Locate the cell with the specified text and output its [X, Y] center coordinate. 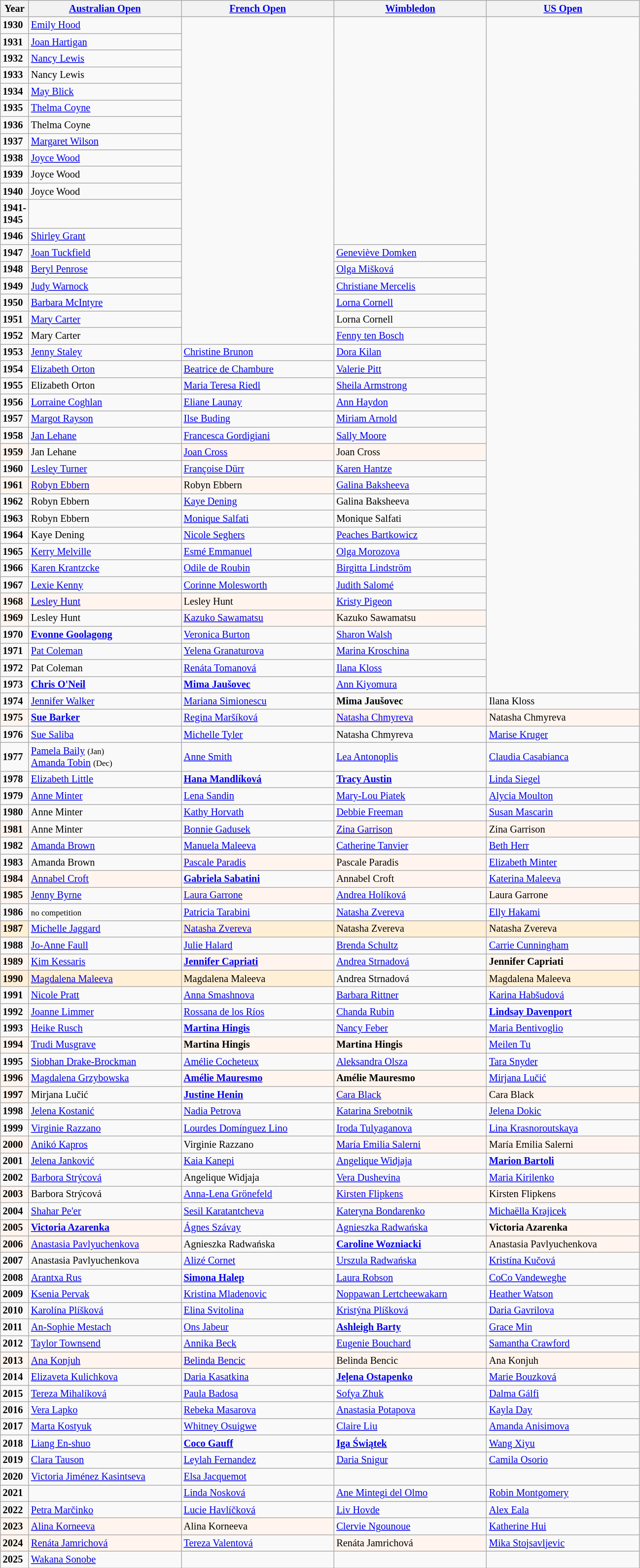
Amélie Cocheteux [258, 1061]
Grace Min [563, 1327]
Mariana Simionescu [258, 701]
Judith Salomé [410, 585]
Shirley Grant [105, 236]
Noppawan Lertcheewakarn [410, 1294]
Debbie Freeman [410, 812]
1981 [15, 829]
1975 [15, 718]
Maria Bentivoglio [563, 1028]
2005 [15, 1228]
Iga Świątek [410, 1443]
Vera Lapko [105, 1410]
Nicole Pratt [105, 995]
Tracy Austin [410, 779]
1950 [15, 302]
Alizé Cornet [258, 1261]
Mary-Lou Piatek [410, 796]
Elizaveta Kulichkova [105, 1377]
Ágnes Szávay [258, 1228]
1970 [15, 635]
Elsa Jacquemot [258, 1476]
Marta Kostyuk [105, 1426]
Ilse Buding [258, 419]
2014 [15, 1377]
1963 [15, 518]
2023 [15, 1526]
1948 [15, 269]
1982 [15, 846]
Valerie Pitt [410, 369]
Ons Jabeur [258, 1327]
1956 [15, 402]
Kateryna Bondarenko [410, 1211]
1949 [15, 286]
Emily Hood [105, 25]
Annika Beck [258, 1344]
Chanda Rubin [410, 1012]
1986 [15, 912]
Liv Hovde [410, 1510]
Arantxa Rus [105, 1277]
Claudia Casabianca [563, 757]
Samantha Crawford [563, 1344]
Brenda Schultz [410, 945]
Alycia Moulton [563, 796]
2013 [15, 1360]
Simona Halep [258, 1277]
1930 [15, 25]
Michelle Jaggard [105, 929]
1999 [15, 1128]
Evonne Goolagong [105, 635]
Laura Robson [410, 1277]
1984 [15, 879]
Sesil Karatantcheva [258, 1211]
1938 [15, 158]
Sue Saliba [105, 734]
Anna-Lena Grönefeld [258, 1194]
Alex Eala [563, 1510]
1952 [15, 336]
Tereza Mihalíková [105, 1393]
Regina Maršíková [258, 718]
1994 [15, 1045]
Joanne Limmer [105, 1012]
Joan Tuckfield [105, 253]
Odile de Roubin [258, 568]
Jelena Janković [105, 1161]
Aleksandra Olsza [410, 1061]
Kaia Kanepi [258, 1161]
Elizabeth Little [105, 779]
Margaret Wilson [105, 142]
2020 [15, 1476]
Fenny ten Bosch [410, 336]
Mika Stojsavljevic [563, 1543]
French Open [258, 8]
Marion Bartoli [563, 1161]
2025 [15, 1560]
2016 [15, 1410]
Hana Mandlíková [258, 779]
Magdalena Grzybowska [105, 1078]
Ashleigh Barty [410, 1327]
Lourdes Domínguez Lino [258, 1128]
Elizabeth Minter [563, 862]
Wang Xiyu [563, 1443]
Paula Badosa [258, 1393]
Patricia Tarabini [258, 912]
Julie Halard [258, 945]
1957 [15, 419]
1977 [15, 757]
Claire Liu [410, 1426]
Margot Rayson [105, 419]
Sofya Zhuk [410, 1393]
2009 [15, 1294]
Marie Bouzková [563, 1377]
Jennifer Walker [105, 701]
1973 [15, 685]
Andrea Holíková [410, 895]
Beryl Penrose [105, 269]
1996 [15, 1078]
Coco Gauff [258, 1443]
Olga Morozova [410, 551]
1934 [15, 92]
Nicole Seghers [258, 535]
1958 [15, 436]
Manuela Maleeva [258, 846]
2006 [15, 1244]
Christine Brunon [258, 352]
US Open [563, 8]
CoCo Vandeweghe [563, 1277]
1959 [15, 452]
Urszula Radwańska [410, 1261]
2018 [15, 1443]
Taylor Townsend [105, 1344]
Catherine Tanvier [410, 846]
2019 [15, 1460]
Daria Snigur [410, 1460]
Caroline Wozniacki [410, 1244]
Eugenie Bouchard [410, 1344]
1990 [15, 979]
Dora Kilan [410, 352]
Robin Montgomery [563, 1493]
2024 [15, 1543]
Wimbledon [410, 8]
Kristína Kučová [563, 1261]
Susan Mascarin [563, 812]
Bonnie Gadusek [258, 829]
Kristy Pigeon [410, 601]
1978 [15, 779]
1980 [15, 812]
1995 [15, 1061]
1988 [15, 945]
May Blick [105, 92]
Ksenia Pervak [105, 1294]
Nadia Petrova [258, 1111]
1940 [15, 191]
1993 [15, 1028]
1936 [15, 125]
2022 [15, 1510]
Jeļena Ostapenko [410, 1377]
Vera Dushevina [410, 1178]
Peaches Bartkowicz [410, 535]
Birgitta Lindström [410, 568]
Clervie Ngounoue [410, 1526]
1965 [15, 551]
1954 [15, 369]
Linda Siegel [563, 779]
1932 [15, 58]
Kristýna Plíšková [410, 1311]
Kayla Day [563, 1410]
Tereza Valentová [258, 1543]
2012 [15, 1344]
2004 [15, 1211]
Daria Gavrilova [563, 1311]
Kim Kessaris [105, 962]
Lesley Turner [105, 469]
2017 [15, 1426]
2000 [15, 1144]
Kristina Mladenovic [258, 1294]
Lindsay Davenport [563, 1012]
1989 [15, 962]
Katherine Hui [563, 1526]
2015 [15, 1393]
1992 [15, 1012]
1976 [15, 734]
Sheila Armstrong [410, 386]
2008 [15, 1277]
1985 [15, 895]
2003 [15, 1194]
Carrie Cunningham [563, 945]
Chris O'Neil [105, 685]
Francesca Gordigiani [258, 436]
1955 [15, 386]
1969 [15, 618]
1964 [15, 535]
1931 [15, 42]
Anikó Kapros [105, 1144]
2011 [15, 1327]
Elly Hakami [563, 912]
1972 [15, 668]
1935 [15, 108]
Marina Kroschina [410, 651]
1953 [15, 352]
Daria Kasatkina [258, 1377]
Lorraine Coghlan [105, 402]
Renáta Tomanová [258, 668]
Miriam Arnold [410, 419]
Kathy Horvath [258, 812]
2010 [15, 1311]
1997 [15, 1094]
Marise Kruger [563, 734]
Sally Moore [410, 436]
Sharon Walsh [410, 635]
1979 [15, 796]
Jelena Dokic [563, 1111]
Petra Marčinko [105, 1510]
1960 [15, 469]
Jelena Kostanić [105, 1111]
Lucie Havlíčková [258, 1510]
Trudi Musgrave [105, 1045]
Corinne Molesworth [258, 585]
Karen Hantze [410, 469]
Clara Tauson [105, 1460]
Gabriela Sabatini [258, 879]
Anna Smashnova [258, 995]
Anne Smith [258, 757]
2002 [15, 1178]
Dalma Gálfi [563, 1393]
1946 [15, 236]
Esmé Emmanuel [258, 551]
Linda Nosková [258, 1493]
Michelle Tyler [258, 734]
An-Sophie Mestach [105, 1327]
Judy Warnock [105, 286]
1941-1945 [15, 214]
Wakana Sonobe [105, 1560]
Olga Mišková [410, 269]
Whitney Osuigwe [258, 1426]
Camila Osorio [563, 1460]
Kerry Melville [105, 551]
Lea Antonoplis [410, 757]
Jenny Staley [105, 352]
Maria Teresa Riedl [258, 386]
Geneviève Domken [410, 253]
1991 [15, 995]
Year [15, 8]
1967 [15, 585]
Ann Kiyomura [410, 685]
1947 [15, 253]
Nancy Feber [410, 1028]
Beatrice de Chambure [258, 369]
Pamela Baily (Jan) Amanda Tobin (Dec) [105, 757]
Justine Henin [258, 1094]
Rossana de los Ríos [258, 1012]
Leylah Fernandez [258, 1460]
1998 [15, 1111]
1939 [15, 175]
Veronica Burton [258, 635]
Sue Barker [105, 718]
Lina Krasnoroutskaya [563, 1128]
Siobhan Drake-Brockman [105, 1061]
1974 [15, 701]
Meilen Tu [563, 1045]
Françoise Dürr [258, 469]
1937 [15, 142]
Katarina Srebotnik [410, 1111]
1933 [15, 75]
Anastasia Potapova [410, 1410]
Heike Rusch [105, 1028]
1962 [15, 502]
Barbara Rittner [410, 995]
1983 [15, 862]
Karolína Plíšková [105, 1311]
Elina Svitolina [258, 1311]
Jo-Anne Faull [105, 945]
Tara Snyder [563, 1061]
Karina Habšudová [563, 995]
2001 [15, 1161]
Rebeka Masarova [258, 1410]
1971 [15, 651]
Heather Watson [563, 1294]
Jenny Byrne [105, 895]
no competition [105, 912]
Victoria Jiménez Kasintseva [105, 1476]
Ann Haydon [410, 402]
Christiane Mercelis [410, 286]
1966 [15, 568]
1987 [15, 929]
Karen Krantzcke [105, 568]
Liang En-shuo [105, 1443]
Lexie Kenny [105, 585]
Australian Open [105, 8]
Ane Mintegi del Olmo [410, 1493]
1961 [15, 485]
2007 [15, 1261]
Amanda Anisimova [563, 1426]
Maria Kirilenko [563, 1178]
Lena Sandin [258, 796]
Iroda Tulyaganova [410, 1128]
Katerina Maleeva [563, 879]
Beth Herr [563, 846]
Eliane Launay [258, 402]
Yelena Granaturova [258, 651]
Joan Hartigan [105, 42]
Barbara McIntyre [105, 302]
Shahar Pe'er [105, 1211]
2021 [15, 1493]
1951 [15, 319]
1968 [15, 601]
Michaëlla Krajicek [563, 1211]
